Capture the cell that displays the provided text and extract its (x, y) central coordinate. 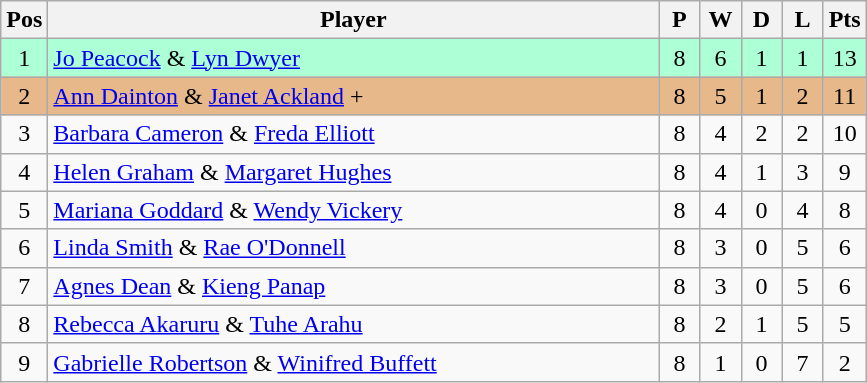
Pts (844, 20)
11 (844, 96)
Pos (24, 20)
Rebecca Akaruru & Tuhe Arahu (354, 324)
13 (844, 58)
Player (354, 20)
Barbara Cameron & Freda Elliott (354, 134)
D (762, 20)
Gabrielle Robertson & Winifred Buffett (354, 362)
Agnes Dean & Kieng Panap (354, 286)
Jo Peacock & Lyn Dwyer (354, 58)
Linda Smith & Rae O'Donnell (354, 248)
Helen Graham & Margaret Hughes (354, 172)
10 (844, 134)
W (720, 20)
P (680, 20)
Mariana Goddard & Wendy Vickery (354, 210)
Ann Dainton & Janet Ackland + (354, 96)
L (802, 20)
